Pinpoint the cell where the given text exists, returning its (X, Y) midpoint coordinate. 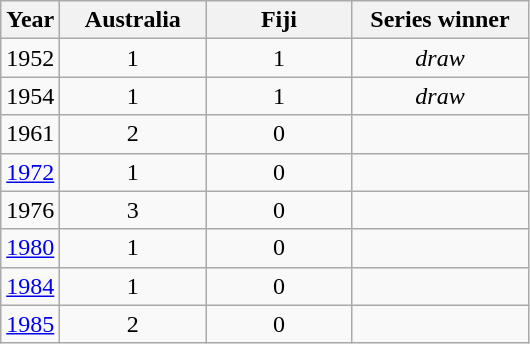
1961 (30, 134)
Australia (133, 20)
Fiji (279, 20)
1980 (30, 248)
1985 (30, 324)
3 (133, 210)
1952 (30, 58)
Year (30, 20)
1954 (30, 96)
Series winner (440, 20)
1984 (30, 286)
1972 (30, 172)
1976 (30, 210)
